For the text-containing cell, return its midpoint in (x, y) coordinate format. 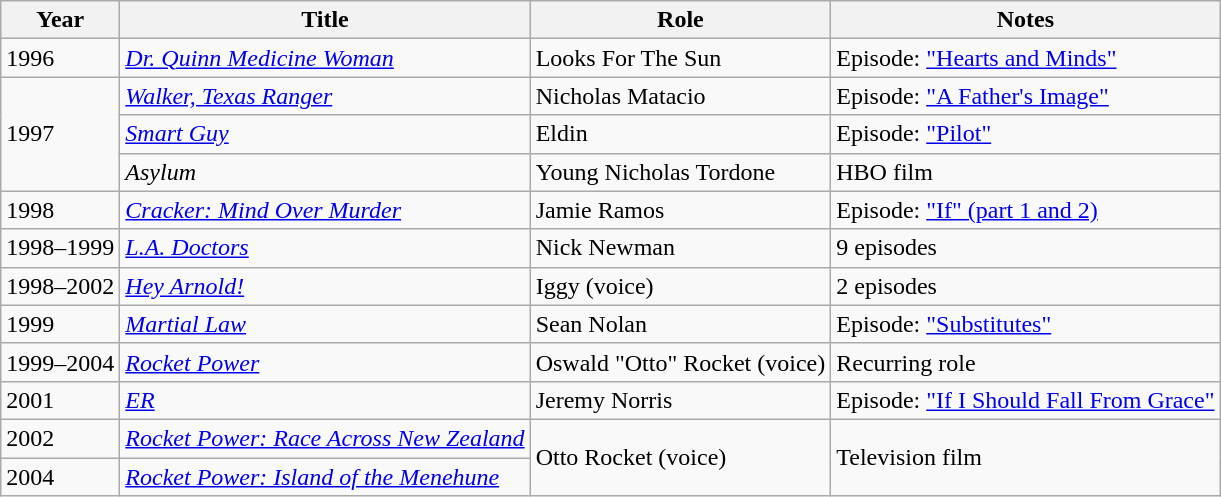
Sean Nolan (680, 324)
Jeremy Norris (680, 400)
1998 (60, 210)
HBO film (1026, 172)
Year (60, 20)
1997 (60, 134)
9 episodes (1026, 248)
Looks For The Sun (680, 58)
Otto Rocket (voice) (680, 457)
Cracker: Mind Over Murder (325, 210)
Iggy (voice) (680, 286)
2001 (60, 400)
Rocket Power: Island of the Menehune (325, 477)
1998–1999 (60, 248)
Young Nicholas Tordone (680, 172)
Nick Newman (680, 248)
Episode: "A Father's Image" (1026, 96)
Episode: "Hearts and Minds" (1026, 58)
1999 (60, 324)
Episode: "Substitutes" (1026, 324)
Jamie Ramos (680, 210)
Asylum (325, 172)
1998–2002 (60, 286)
Episode: "Pilot" (1026, 134)
Dr. Quinn Medicine Woman (325, 58)
ER (325, 400)
L.A. Doctors (325, 248)
Rocket Power: Race Across New Zealand (325, 438)
Martial Law (325, 324)
2004 (60, 477)
Smart Guy (325, 134)
Rocket Power (325, 362)
Nicholas Matacio (680, 96)
Title (325, 20)
Walker, Texas Ranger (325, 96)
Eldin (680, 134)
Episode: "If" (part 1 and 2) (1026, 210)
2002 (60, 438)
1999–2004 (60, 362)
2 episodes (1026, 286)
Notes (1026, 20)
Television film (1026, 457)
Episode: "If I Should Fall From Grace" (1026, 400)
Recurring role (1026, 362)
Oswald "Otto" Rocket (voice) (680, 362)
1996 (60, 58)
Role (680, 20)
Hey Arnold! (325, 286)
